Capture the cell that displays the provided text and extract its (x, y) central coordinate. 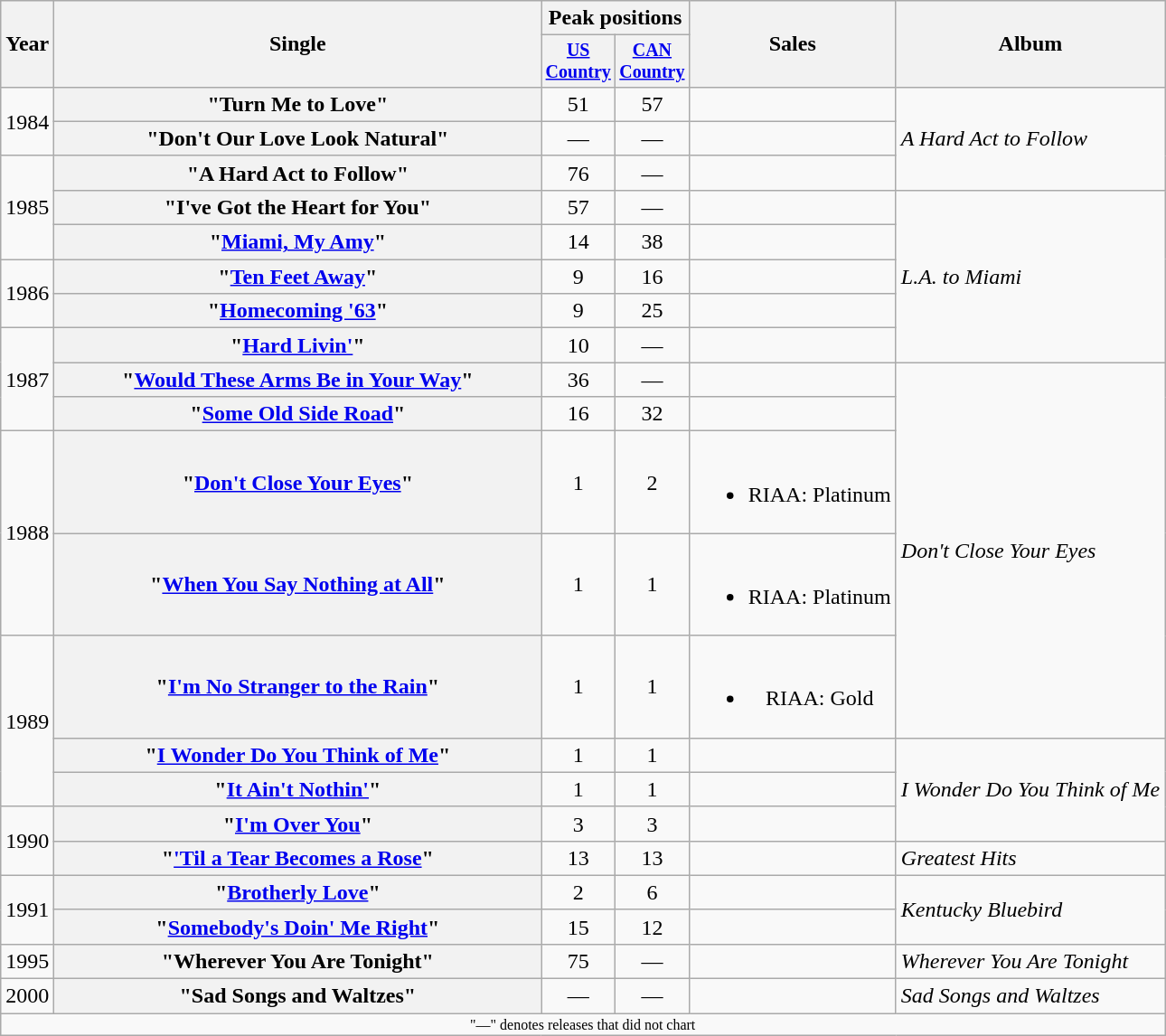
Wherever You Are Tonight (1030, 961)
1989 (27, 721)
Peak positions (615, 18)
15 (578, 927)
Year (27, 44)
"Brotherly Love" (298, 892)
Sad Songs and Waltzes (1030, 996)
"Homecoming '63" (298, 311)
Album (1030, 44)
Sales (792, 44)
14 (578, 242)
1995 (27, 961)
32 (653, 414)
L.A. to Miami (1030, 276)
"Hard Livin'" (298, 345)
10 (578, 345)
"Sad Songs and Waltzes" (298, 996)
Don't Close Your Eyes (1030, 550)
12 (653, 927)
"Don't Our Love Look Natural" (298, 138)
1988 (27, 533)
Single (298, 44)
"'Til a Tear Becomes a Rose" (298, 858)
"When You Say Nothing at All" (298, 584)
6 (653, 892)
"Some Old Side Road" (298, 414)
2000 (27, 996)
1986 (27, 294)
A Hard Act to Follow (1030, 138)
"—" denotes releases that did not chart (583, 1024)
25 (653, 311)
"I Wonder Do You Think of Me" (298, 755)
"Turn Me to Love" (298, 104)
CAN Country (653, 61)
36 (578, 380)
"I'm No Stranger to the Rain" (298, 687)
"Wherever You Are Tonight" (298, 961)
"Ten Feet Away" (298, 277)
"Would These Arms Be in Your Way" (298, 380)
1985 (27, 207)
"Miami, My Amy" (298, 242)
"Don't Close Your Eyes" (298, 483)
1991 (27, 909)
1984 (27, 121)
US Country (578, 61)
51 (578, 104)
I Wonder Do You Think of Me (1030, 789)
"It Ain't Nothin'" (298, 789)
38 (653, 242)
"Somebody's Doin' Me Right" (298, 927)
1987 (27, 380)
Greatest Hits (1030, 858)
76 (578, 173)
75 (578, 961)
"I'm Over You" (298, 824)
"A Hard Act to Follow" (298, 173)
RIAA: Gold (792, 687)
"I've Got the Heart for You" (298, 207)
Kentucky Bluebird (1030, 909)
1990 (27, 841)
